Locate the cell with the specified text and output its (x, y) center coordinate. 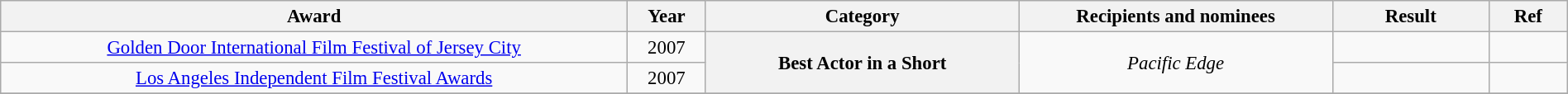
Category (862, 16)
Year (667, 16)
Best Actor in a Short (862, 63)
Award (314, 16)
Result (1411, 16)
Pacific Edge (1176, 63)
Recipients and nominees (1176, 16)
Ref (1528, 16)
Los Angeles Independent Film Festival Awards (314, 78)
Golden Door International Film Festival of Jersey City (314, 48)
